Determine the (X, Y) coordinate at the center of the cell enclosing the given text.  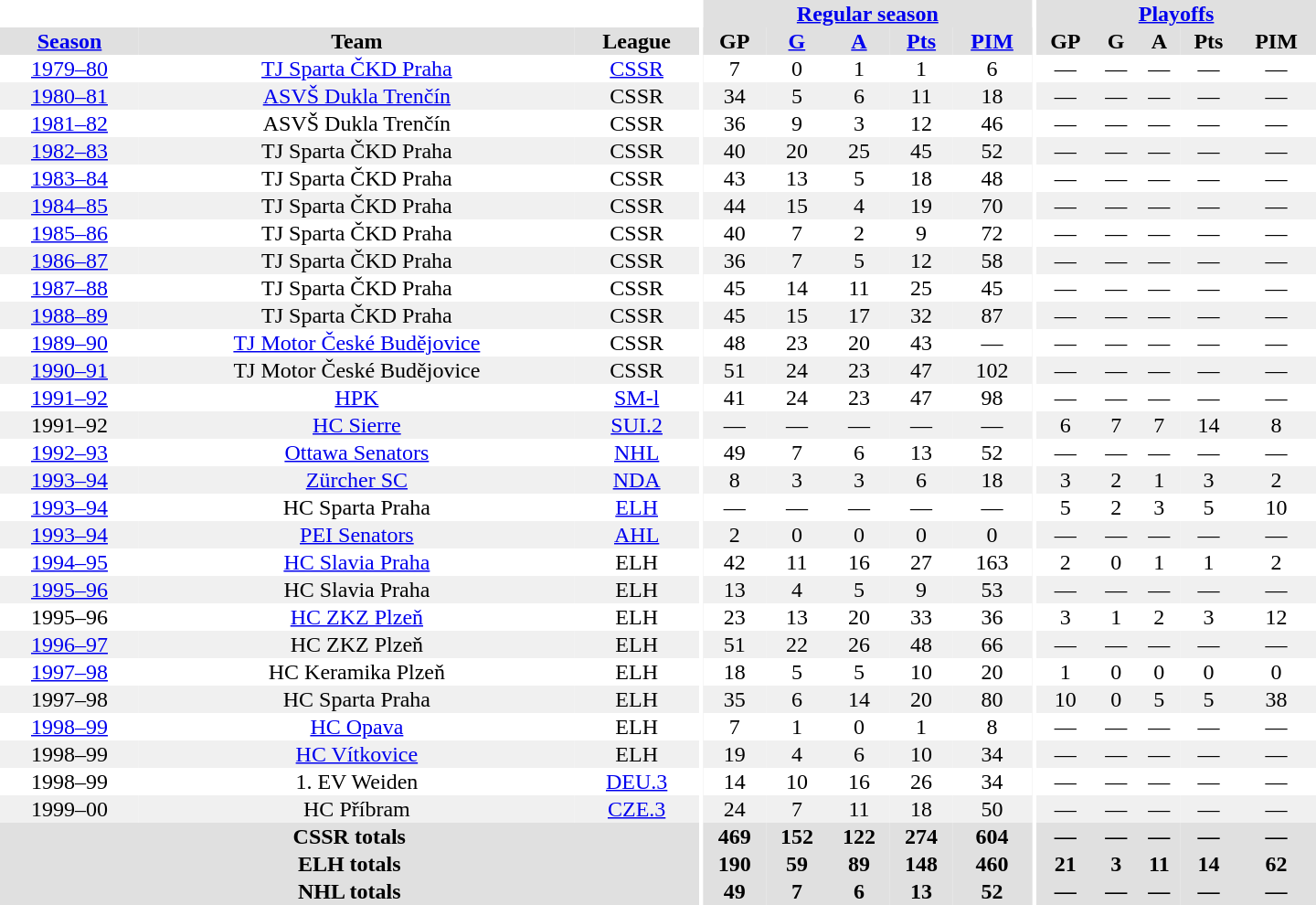
DEU.3 (637, 782)
Playoffs (1176, 14)
122 (859, 836)
League (637, 41)
SUI.2 (637, 425)
1988–89 (69, 315)
102 (992, 370)
1989–90 (69, 343)
Ottawa Senators (356, 452)
CSSR totals (349, 836)
1980–81 (69, 96)
1983–84 (69, 178)
Team (356, 41)
1979–80 (69, 69)
HC Opava (356, 727)
38 (1276, 699)
HC Sierre (356, 425)
460 (992, 864)
604 (992, 836)
89 (859, 864)
66 (992, 644)
CZE.3 (637, 809)
Regular season (868, 14)
70 (992, 206)
1. EV Weiden (356, 782)
163 (992, 562)
42 (735, 562)
Zürcher SC (356, 480)
33 (921, 617)
ELH totals (349, 864)
1987–88 (69, 288)
1994–95 (69, 562)
59 (797, 864)
1986–87 (69, 261)
80 (992, 699)
NDA (637, 480)
35 (735, 699)
1992–93 (69, 452)
152 (797, 836)
HPK (356, 398)
NHL (637, 452)
98 (992, 398)
1996–97 (69, 644)
469 (735, 836)
HC Keramika Plzeň (356, 672)
46 (992, 123)
1982–83 (69, 151)
SM-l (637, 398)
AHL (637, 535)
Season (69, 41)
58 (992, 261)
NHL totals (349, 891)
HC Vítkovice (356, 754)
44 (735, 206)
17 (859, 315)
1990–91 (69, 370)
53 (992, 590)
1984–85 (69, 206)
22 (797, 644)
HC Příbram (356, 809)
190 (735, 864)
32 (921, 315)
274 (921, 836)
1981–82 (69, 123)
21 (1066, 864)
148 (921, 864)
1999–00 (69, 809)
41 (735, 398)
62 (1276, 864)
1985–86 (69, 233)
87 (992, 315)
72 (992, 233)
PEI Senators (356, 535)
27 (921, 562)
50 (992, 809)
